Find where the given text appears and provide that cell's center as [x, y] coordinate. 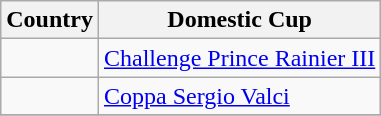
Coppa Sergio Valci [239, 96]
Country [50, 20]
Challenge Prince Rainier III [239, 58]
Domestic Cup [239, 20]
